Identify which cell holds the provided text, then report its [X, Y] central coordinate. 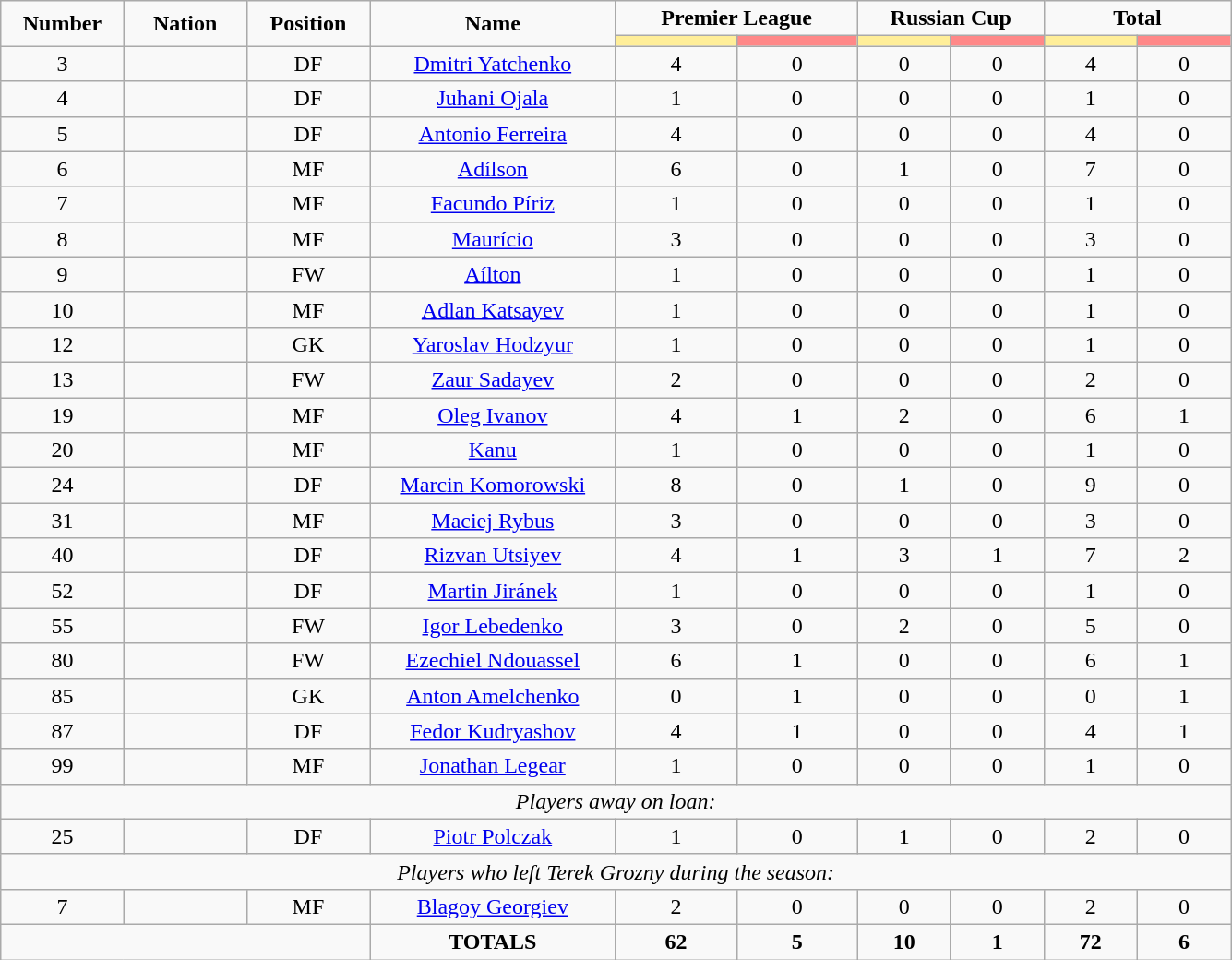
12 [63, 344]
Dmitri Yatchenko [493, 64]
Oleg Ivanov [493, 414]
52 [63, 591]
Name [493, 24]
19 [63, 414]
Blagoy Georgiev [493, 906]
Jonathan Legear [493, 766]
87 [63, 731]
24 [63, 486]
Marcin Komorowski [493, 486]
Antonio Ferreira [493, 134]
Martin Jiránek [493, 591]
Facundo Píriz [493, 204]
13 [63, 379]
Zaur Sadayev [493, 379]
31 [63, 521]
72 [1091, 942]
Piotr Polczak [493, 836]
Players away on loan: [616, 801]
Nation [185, 24]
62 [676, 942]
55 [63, 626]
99 [63, 766]
20 [63, 450]
Yaroslav Hodzyur [493, 344]
Juhani Ojala [493, 99]
Anton Amelchenko [493, 696]
Total [1137, 18]
Maurício [493, 239]
Ezechiel Ndouassel [493, 661]
Adílson [493, 169]
Russian Cup [951, 18]
Maciej Rybus [493, 521]
Igor Lebedenko [493, 626]
Kanu [493, 450]
TOTALS [493, 942]
Adlan Katsayev [493, 309]
Fedor Kudryashov [493, 731]
Position [308, 24]
40 [63, 556]
25 [63, 836]
Rizvan Utsiyev [493, 556]
85 [63, 696]
Players who left Terek Grozny during the season: [616, 871]
Aílton [493, 274]
Number [63, 24]
Premier League [736, 18]
80 [63, 661]
